Output the (x, y) coordinate of the center of the cell containing the given text.  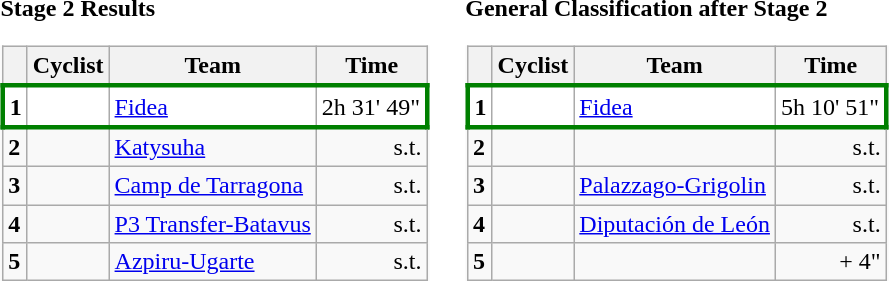
Camp de Tarragona (212, 185)
P3 Transfer-Batavus (212, 223)
Palazzago-Grigolin (675, 185)
2h 31' 49" (372, 106)
Azpiru-Ugarte (212, 262)
Katysuha (212, 147)
Diputación de León (675, 223)
+ 4" (830, 262)
5h 10' 51" (830, 106)
